Identify which cell holds the provided text, then report its [x, y] central coordinate. 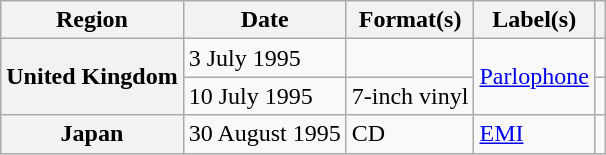
Date [264, 20]
United Kingdom [92, 77]
EMI [534, 134]
Format(s) [410, 20]
Parlophone [534, 77]
10 July 1995 [264, 96]
Label(s) [534, 20]
3 July 1995 [264, 58]
Region [92, 20]
30 August 1995 [264, 134]
Japan [92, 134]
CD [410, 134]
7-inch vinyl [410, 96]
